From the cell containing the given text, extract its center point as [x, y] coordinate. 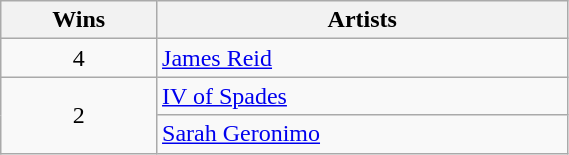
Wins [79, 20]
Sarah Geronimo [363, 134]
Artists [363, 20]
IV of Spades [363, 96]
2 [79, 115]
4 [79, 58]
James Reid [363, 58]
